Return (X, Y) of the center of cell containing provided text 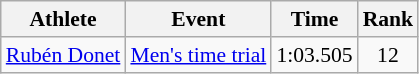
1:03.505 (314, 55)
Athlete (64, 19)
12 (388, 55)
Rubén Donet (64, 55)
Event (198, 19)
Men's time trial (198, 55)
Rank (388, 19)
Time (314, 19)
